Pinpoint the cell where the given text exists, returning its (X, Y) midpoint coordinate. 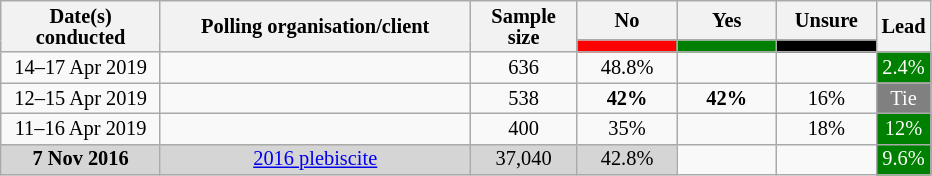
7 Nov 2016 (81, 160)
636 (524, 68)
400 (524, 128)
14–17 Apr 2019 (81, 68)
35% (627, 128)
12% (904, 128)
538 (524, 98)
Tie (904, 98)
42.8% (627, 160)
Yes (727, 20)
2016 plebiscite (315, 160)
48.8% (627, 68)
2.4% (904, 68)
37,040 (524, 160)
16% (827, 98)
9.6% (904, 160)
Sample size (524, 26)
11–16 Apr 2019 (81, 128)
Lead (904, 26)
Date(s)conducted (81, 26)
18% (827, 128)
Polling organisation/client (315, 26)
No (627, 20)
Unsure (827, 20)
12–15 Apr 2019 (81, 98)
